From the cell containing the given text, extract its center point as [x, y] coordinate. 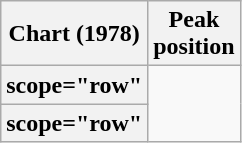
Chart (1978) [74, 34]
Peakposition [194, 34]
